Search for the cell housing the specified text and yield its (X, Y) center coordinate. 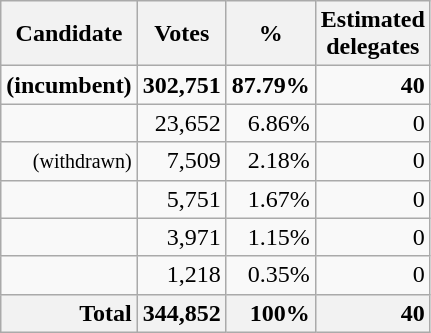
(incumbent) (69, 85)
23,652 (182, 123)
1.67% (270, 199)
Votes (182, 34)
7,509 (182, 161)
6.86% (270, 123)
100% (270, 313)
1.15% (270, 237)
2.18% (270, 161)
% (270, 34)
5,751 (182, 199)
Total (69, 313)
87.79% (270, 85)
Candidate (69, 34)
344,852 (182, 313)
3,971 (182, 237)
Estimateddelegates (372, 34)
0.35% (270, 275)
(withdrawn) (69, 161)
1,218 (182, 275)
302,751 (182, 85)
